Find where the given text appears and provide that cell's center as [x, y] coordinate. 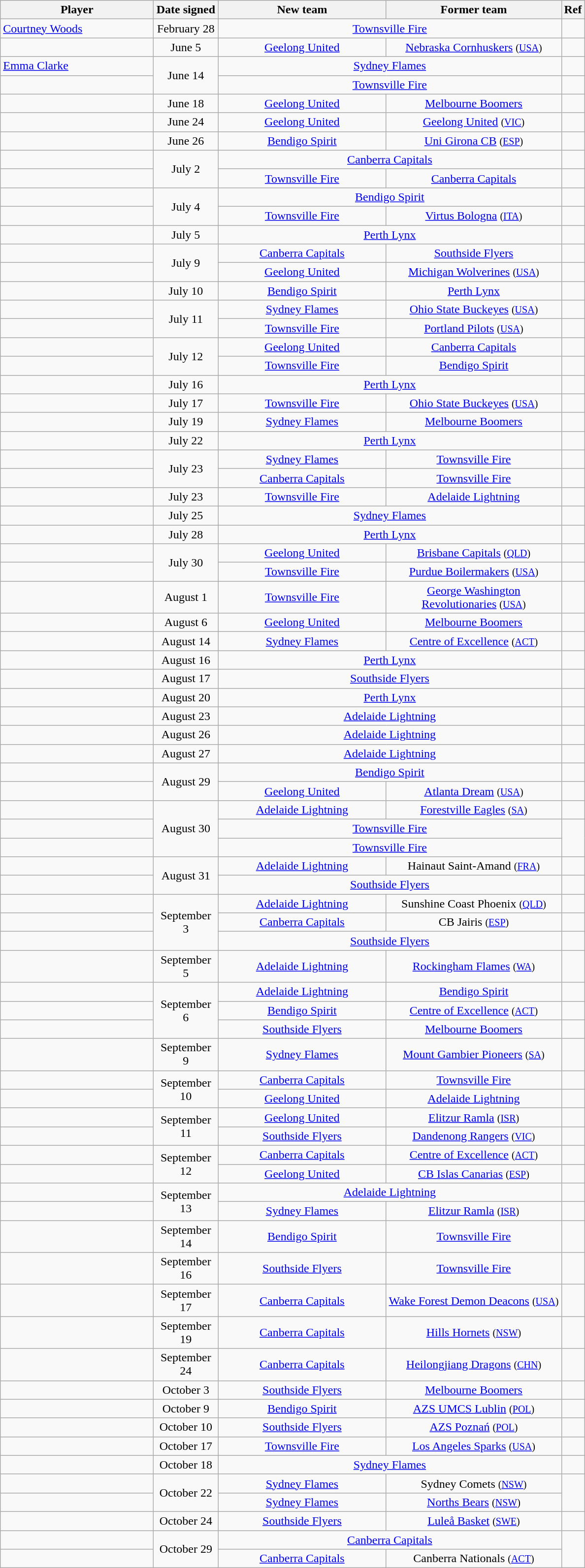
September 16 [186, 1269]
October 24 [186, 1521]
June 26 [186, 141]
Uni Girona CB (ESP) [474, 141]
August 1 [186, 597]
Former team [474, 10]
George Washington Revolutionaries (USA) [474, 597]
September 11 [186, 1127]
June 5 [186, 47]
September 5 [186, 967]
June 24 [186, 122]
Nebraska Cornhuskers (USA) [474, 47]
Emma Clarke [77, 66]
October 29 [186, 1549]
Rockingham Flames (WA) [474, 967]
Sunshine Coast Phoenix (QLD) [474, 904]
Hills Hornets (NSW) [474, 1333]
Atlanta Dream (USA) [474, 791]
October 18 [186, 1465]
Mount Gambier Pioneers (SA) [474, 1054]
New team [302, 10]
August 30 [186, 828]
September 17 [186, 1300]
July 17 [186, 403]
AZS UMCS Lublin (POL) [474, 1409]
CB Islas Canarias (ESP) [474, 1174]
July 16 [186, 384]
August 20 [186, 697]
Wake Forest Demon Deacons (USA) [474, 1300]
July 5 [186, 235]
July 4 [186, 206]
February 28 [186, 29]
Heilongjiang Dragons (CHN) [474, 1364]
July 30 [186, 563]
July 25 [186, 515]
CB Jairis (ESP) [474, 922]
October 3 [186, 1390]
July 12 [186, 356]
September 12 [186, 1164]
August 17 [186, 679]
August 27 [186, 753]
July 10 [186, 291]
September 24 [186, 1364]
October 17 [186, 1446]
August 29 [186, 782]
Purdue Boilermakers (USA) [474, 572]
Brisbane Capitals (QLD) [474, 553]
Courtney Woods [77, 29]
July 19 [186, 422]
Sydney Comets (NSW) [474, 1483]
September 9 [186, 1054]
July 2 [186, 169]
October 22 [186, 1493]
Date signed [186, 10]
July 22 [186, 440]
Portland Pilots (USA) [474, 328]
July 9 [186, 263]
July 28 [186, 534]
August 31 [186, 876]
AZS Poznań (POL) [474, 1427]
Michigan Wolverines (USA) [474, 272]
June 14 [186, 75]
August 16 [186, 660]
June 18 [186, 103]
Luleå Basket (SWE) [474, 1521]
Ref [573, 10]
September 6 [186, 1010]
August 26 [186, 735]
September 13 [186, 1202]
August 14 [186, 641]
September 14 [186, 1236]
October 9 [186, 1409]
Dandenong Rangers (VIC) [474, 1136]
Geelong United (VIC) [474, 122]
September 3 [186, 922]
Virtus Bologna (ITA) [474, 216]
Player [77, 10]
August 6 [186, 623]
Norths Bears (NSW) [474, 1502]
September 19 [186, 1333]
Canberra Nationals (ACT) [474, 1559]
Los Angeles Sparks (USA) [474, 1446]
August 23 [186, 716]
July 11 [186, 319]
Hainaut Saint-Amand (FRA) [474, 866]
October 10 [186, 1427]
Forestville Eagles (SA) [474, 810]
September 10 [186, 1089]
